Provide the [x, y] coordinate of the cell's center where the given text is located.  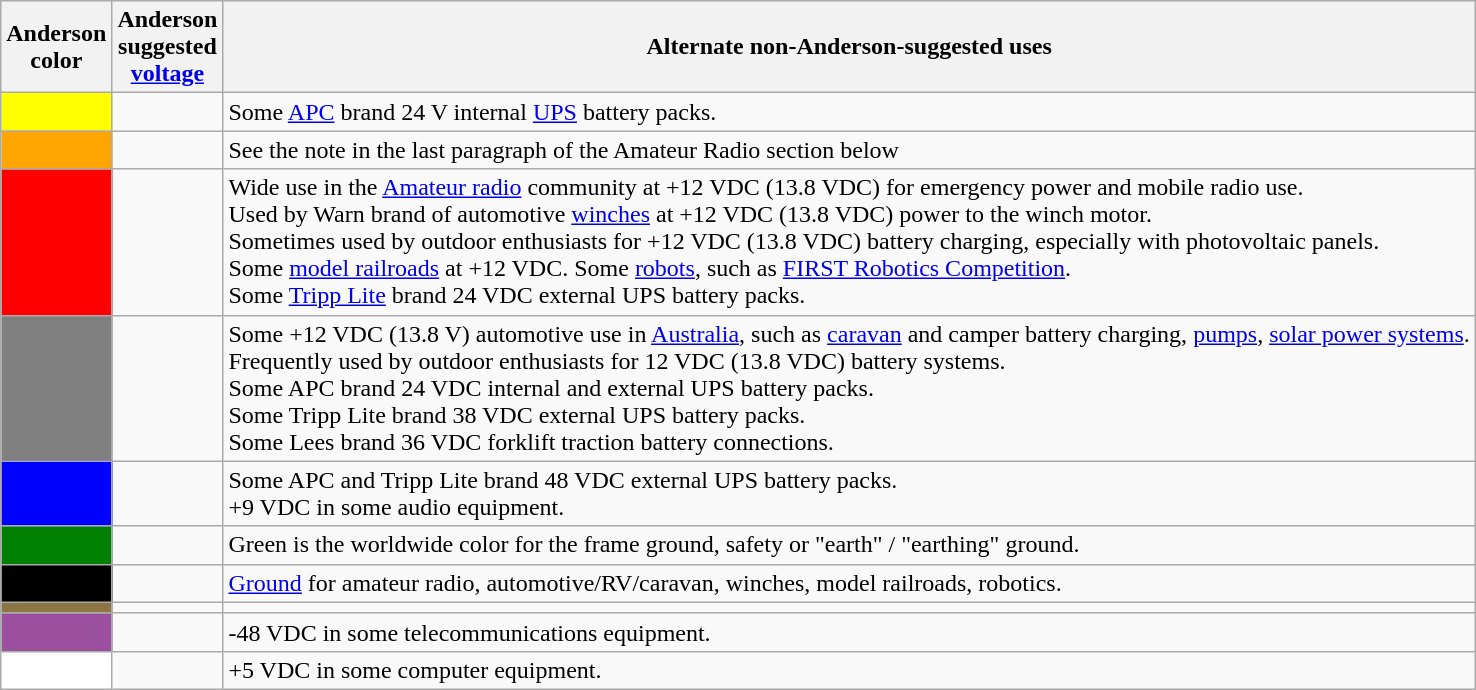
+5 VDC in some computer equipment. [849, 670]
Anderson color [56, 47]
Anderson suggested voltage [168, 47]
Green is the worldwide color for the frame ground, safety or "earth" / "earthing" ground. [849, 545]
See the note in the last paragraph of the Amateur Radio section below [849, 150]
Alternate non-Anderson-suggested uses [849, 47]
Some APC brand 24 V internal UPS battery packs. [849, 112]
Ground for amateur radio, automotive/RV/caravan, winches, model railroads, robotics. [849, 583]
-48 VDC in some telecommunications equipment. [849, 632]
Some APC and Tripp Lite brand 48 VDC external UPS battery packs.+9 VDC in some audio equipment. [849, 494]
